Output the (X, Y) coordinate of the center of the cell containing the given text.  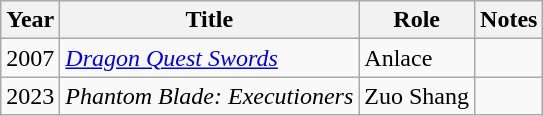
2007 (30, 58)
Zuo Shang (417, 96)
Title (210, 20)
Anlace (417, 58)
Notes (509, 20)
Dragon Quest Swords (210, 58)
Role (417, 20)
2023 (30, 96)
Year (30, 20)
Phantom Blade: Executioners (210, 96)
